From the cell containing the given text, extract its center point as (X, Y) coordinate. 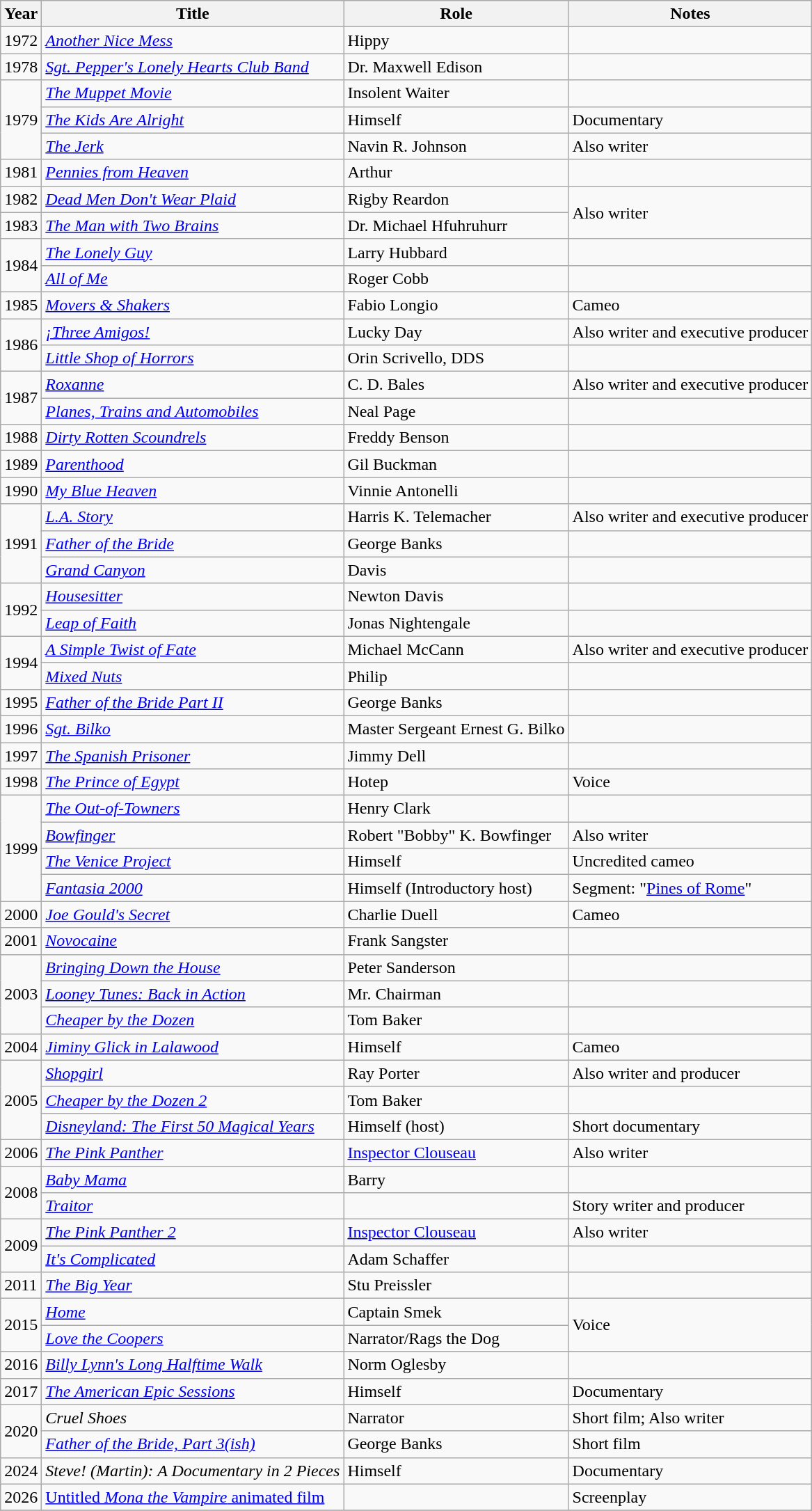
Philip (456, 676)
2020 (21, 1431)
Also writer and producer (690, 1073)
C. D. Bales (456, 385)
The Muppet Movie (193, 93)
2016 (21, 1365)
2005 (21, 1100)
Steve! (Martin): A Documentary in 2 Pieces (193, 1471)
Home (193, 1312)
Bringing Down the House (193, 967)
Captain Smek (456, 1312)
2024 (21, 1471)
Planes, Trains and Automobiles (193, 411)
The Kids Are Alright (193, 120)
Narrator/Rags the Dog (456, 1338)
1981 (21, 173)
Himself (host) (456, 1126)
Hippy (456, 40)
L.A. Story (193, 517)
2003 (21, 994)
Fabio Longio (456, 305)
Harris K. Telemacher (456, 517)
Frank Sangster (456, 941)
Newton Davis (456, 596)
1995 (21, 702)
Adam Schaffer (456, 1259)
Barry (456, 1180)
The Lonely Guy (193, 252)
Role (456, 14)
Peter Sanderson (456, 967)
Screenplay (690, 1497)
1997 (21, 755)
Father of the Bride (193, 544)
The Pink Panther 2 (193, 1233)
Year (21, 14)
Novocaine (193, 941)
Roxanne (193, 385)
Pennies from Heaven (193, 173)
1979 (21, 120)
Sgt. Pepper's Lonely Hearts Club Band (193, 67)
2001 (21, 941)
Robert "Bobby" K. Bowfinger (456, 835)
Traitor (193, 1206)
Fantasia 2000 (193, 888)
The Prince of Egypt (193, 782)
My Blue Heaven (193, 491)
Cheaper by the Dozen (193, 1020)
1988 (21, 438)
1994 (21, 663)
1986 (21, 345)
A Simple Twist of Fate (193, 649)
Looney Tunes: Back in Action (193, 994)
The American Epic Sessions (193, 1391)
1987 (21, 398)
1991 (21, 544)
Story writer and producer (690, 1206)
Movers & Shakers (193, 305)
2015 (21, 1325)
Freddy Benson (456, 438)
Title (193, 14)
The Pink Panther (193, 1153)
Uncredited cameo (690, 862)
Segment: "Pines of Rome" (690, 888)
Jimmy Dell (456, 755)
Narrator (456, 1418)
1983 (21, 226)
Short documentary (690, 1126)
Dead Men Don't Wear Plaid (193, 199)
2000 (21, 915)
Roger Cobb (456, 278)
The Big Year (193, 1285)
1999 (21, 848)
Larry Hubbard (456, 252)
Henry Clark (456, 809)
Master Sergeant Ernest G. Bilko (456, 729)
2017 (21, 1391)
Neal Page (456, 411)
Love the Coopers (193, 1338)
2006 (21, 1153)
All of Me (193, 278)
Housesitter (193, 596)
Michael McCann (456, 649)
Father of the Bride, Part 3(ish) (193, 1444)
2026 (21, 1497)
Joe Gould's Secret (193, 915)
1992 (21, 610)
Baby Mama (193, 1180)
The Man with Two Brains (193, 226)
Lucky Day (456, 332)
Untitled Mona the Vampire animated film (193, 1497)
Mixed Nuts (193, 676)
Dirty Rotten Scoundrels (193, 438)
Charlie Duell (456, 915)
Parenthood (193, 464)
The Venice Project (193, 862)
The Out-of-Towners (193, 809)
2011 (21, 1285)
2008 (21, 1193)
Short film (690, 1444)
1982 (21, 199)
1996 (21, 729)
It's Complicated (193, 1259)
Insolent Waiter (456, 93)
Father of the Bride Part II (193, 702)
Mr. Chairman (456, 994)
Grand Canyon (193, 570)
Stu Preissler (456, 1285)
Notes (690, 14)
Gil Buckman (456, 464)
Davis (456, 570)
Rigby Reardon (456, 199)
The Spanish Prisoner (193, 755)
Little Shop of Horrors (193, 358)
1989 (21, 464)
Orin Scrivello, DDS (456, 358)
Cheaper by the Dozen 2 (193, 1100)
Navin R. Johnson (456, 146)
1984 (21, 265)
Arthur (456, 173)
1998 (21, 782)
Hotep (456, 782)
Norm Oglesby (456, 1365)
Ray Porter (456, 1073)
1990 (21, 491)
Himself (Introductory host) (456, 888)
The Jerk (193, 146)
Jonas Nightengale (456, 623)
Short film; Also writer (690, 1418)
Cruel Shoes (193, 1418)
2009 (21, 1246)
Dr. Michael Hfuhruhurr (456, 226)
Jiminy Glick in Lalawood (193, 1047)
Leap of Faith (193, 623)
1985 (21, 305)
¡Three Amigos! (193, 332)
Sgt. Bilko (193, 729)
Bowfinger (193, 835)
2004 (21, 1047)
Another Nice Mess (193, 40)
1972 (21, 40)
1978 (21, 67)
Dr. Maxwell Edison (456, 67)
Vinnie Antonelli (456, 491)
Shopgirl (193, 1073)
Billy Lynn's Long Halftime Walk (193, 1365)
Disneyland: The First 50 Magical Years (193, 1126)
